Return [X, Y] of the center of cell containing provided text 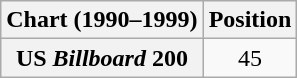
US Billboard 200 [102, 58]
Position [250, 20]
Chart (1990–1999) [102, 20]
45 [250, 58]
